Scan for the cell matching the given text and deliver its [x, y] coordinate at center. 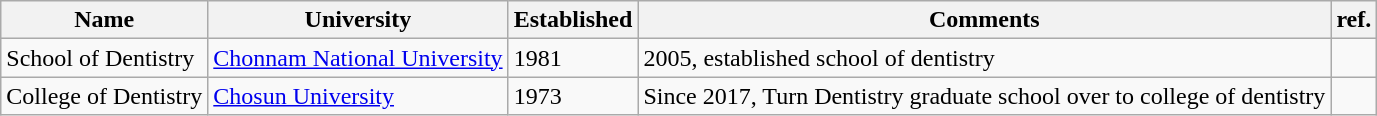
Chonnam National University [358, 58]
School of Dentistry [104, 58]
Since 2017, Turn Dentistry graduate school over to college of dentistry [984, 96]
Name [104, 20]
1973 [573, 96]
1981 [573, 58]
Chosun University [358, 96]
College of Dentistry [104, 96]
Comments [984, 20]
ref. [1354, 20]
University [358, 20]
Established [573, 20]
2005, established school of dentistry [984, 58]
